Determine the [x, y] coordinate at the center of the cell enclosing the given text.  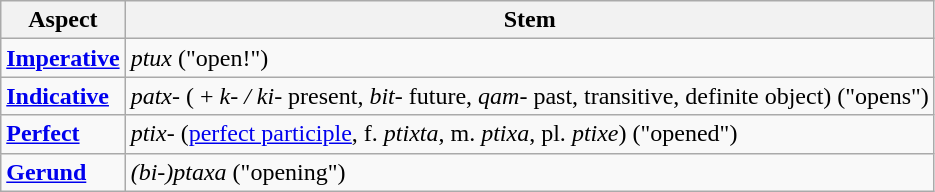
Indicative [63, 96]
Stem [530, 20]
Aspect [63, 20]
patx- ( + k- / ki- present, bit- future, qam- past, transitive, definite object) ("opens") [530, 96]
Gerund [63, 172]
(bi-)ptaxa ("opening") [530, 172]
ptix- (perfect participle, f. ptixta, m. ptixa, pl. ptixe) ("opened") [530, 134]
ptux ("open!") [530, 58]
Imperative [63, 58]
Perfect [63, 134]
